Identify which cell holds the provided text, then report its (x, y) central coordinate. 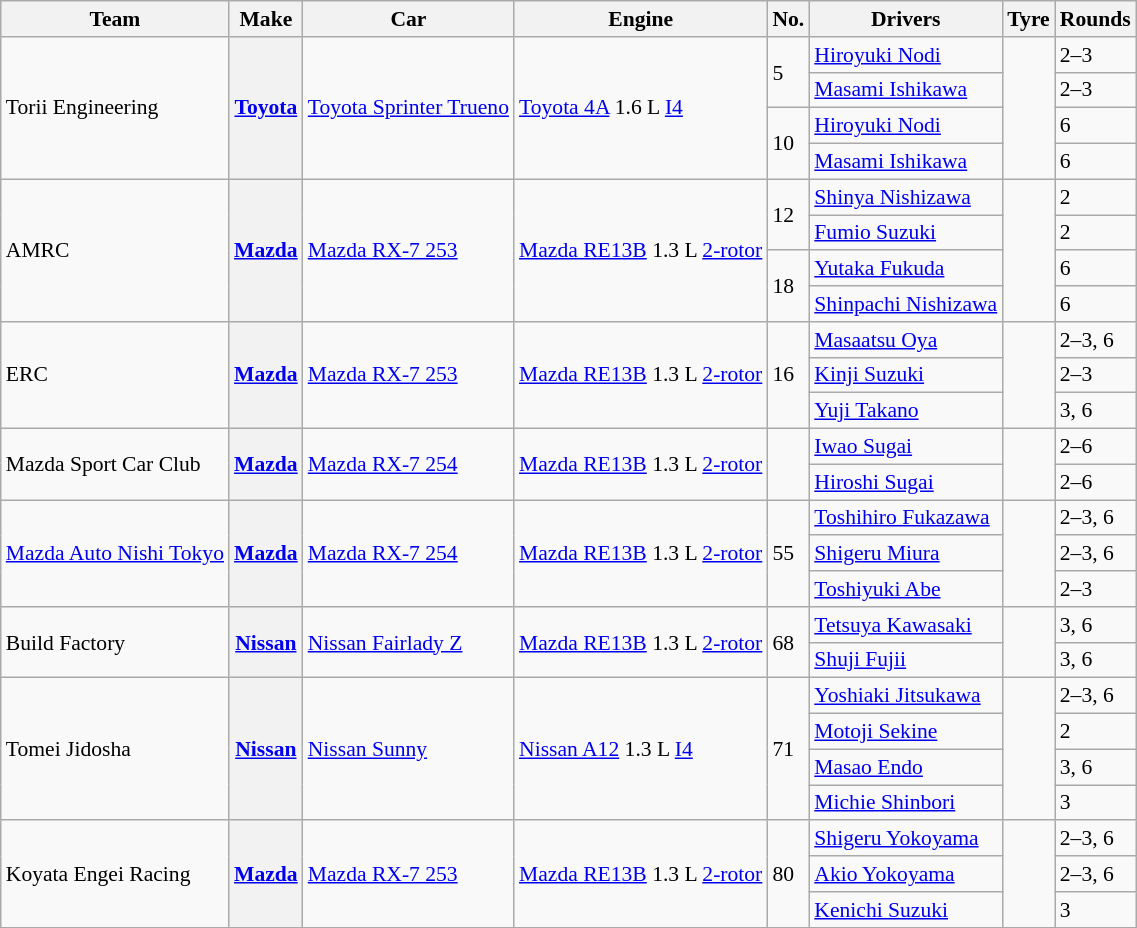
Masaatsu Oya (906, 340)
5 (788, 72)
Tetsuya Kawasaki (906, 625)
Nissan Sunny (408, 749)
Toyota (266, 108)
Shuji Fujii (906, 660)
71 (788, 749)
Rounds (1096, 19)
68 (788, 642)
Car (408, 19)
Mazda Auto Nishi Tokyo (115, 554)
Make (266, 19)
Kenichi Suzuki (906, 910)
Kinji Suzuki (906, 375)
10 (788, 144)
Nissan A12 1.3 L I4 (640, 749)
55 (788, 554)
Toshihiro Fukazawa (906, 518)
Michie Shinbori (906, 803)
AMRC (115, 250)
Fumio Suzuki (906, 233)
Build Factory (115, 642)
Yoshiaki Jitsukawa (906, 696)
Torii Engineering (115, 108)
18 (788, 286)
16 (788, 376)
Tomei Jidosha (115, 749)
Shigeru Miura (906, 554)
Toyota 4A 1.6 L I4 (640, 108)
Yutaka Fukuda (906, 269)
Mazda Sport Car Club (115, 464)
ERC (115, 376)
Nissan Fairlady Z (408, 642)
Motoji Sekine (906, 732)
Engine (640, 19)
Shinpachi Nishizawa (906, 304)
Hiroshi Sugai (906, 482)
Team (115, 19)
Shinya Nishizawa (906, 197)
Yuji Takano (906, 411)
No. (788, 19)
80 (788, 874)
Toshiyuki Abe (906, 589)
Shigeru Yokoyama (906, 839)
Koyata Engei Racing (115, 874)
Tyre (1028, 19)
Toyota Sprinter Trueno (408, 108)
Akio Yokoyama (906, 874)
Iwao Sugai (906, 447)
12 (788, 214)
Masao Endo (906, 767)
Drivers (906, 19)
